Capture the cell that displays the provided text and extract its (X, Y) central coordinate. 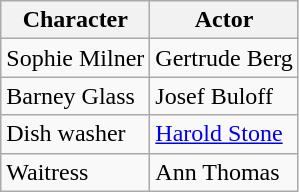
Josef Buloff (224, 96)
Gertrude Berg (224, 58)
Barney Glass (76, 96)
Waitress (76, 172)
Character (76, 20)
Harold Stone (224, 134)
Ann Thomas (224, 172)
Actor (224, 20)
Dish washer (76, 134)
Sophie Milner (76, 58)
